Output the (x, y) coordinate of the center of the cell containing the given text.  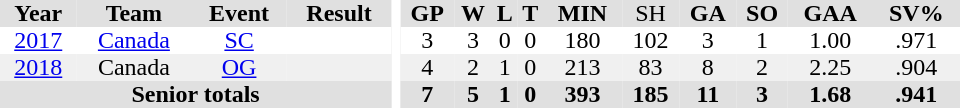
2018 (38, 68)
SO (762, 14)
T (531, 14)
11 (708, 94)
4 (428, 68)
Senior totals (196, 94)
Event (239, 14)
W (473, 14)
393 (582, 94)
8 (708, 68)
SV% (916, 14)
.904 (916, 68)
Result (339, 14)
SH (650, 14)
2017 (38, 40)
GAA (830, 14)
OG (239, 68)
180 (582, 40)
Year (38, 14)
2.25 (830, 68)
1.00 (830, 40)
SC (239, 40)
.971 (916, 40)
Team (134, 14)
MIN (582, 14)
GA (708, 14)
5 (473, 94)
1.68 (830, 94)
7 (428, 94)
L (505, 14)
102 (650, 40)
GP (428, 14)
.941 (916, 94)
185 (650, 94)
213 (582, 68)
83 (650, 68)
